Detect which cell encompasses the target text, then output its (x, y) center coordinate. 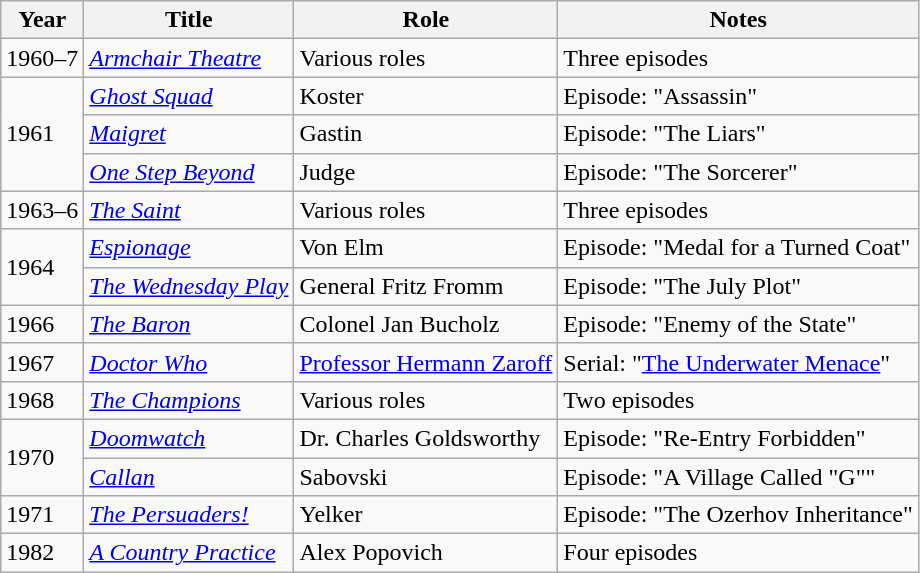
Episode: "The July Plot" (738, 286)
Maigret (189, 134)
Year (42, 20)
Doomwatch (189, 438)
1970 (42, 457)
Koster (426, 96)
Episode: "The Liars" (738, 134)
Role (426, 20)
The Baron (189, 324)
1960–7 (42, 58)
Two episodes (738, 400)
1982 (42, 553)
Ghost Squad (189, 96)
Episode: "A Village Called "G"" (738, 477)
Sabovski (426, 477)
The Wednesday Play (189, 286)
1964 (42, 267)
Callan (189, 477)
Notes (738, 20)
The Champions (189, 400)
Episode: "Re-Entry Forbidden" (738, 438)
Alex Popovich (426, 553)
Title (189, 20)
Doctor Who (189, 362)
Episode: "Enemy of the State" (738, 324)
The Persuaders! (189, 515)
1966 (42, 324)
1963–6 (42, 210)
Colonel Jan Bucholz (426, 324)
Judge (426, 172)
One Step Beyond (189, 172)
1967 (42, 362)
Armchair Theatre (189, 58)
Episode: "The Sorcerer" (738, 172)
Episode: "Medal for a Turned Coat" (738, 248)
General Fritz Fromm (426, 286)
Episode: "The Ozerhov Inheritance" (738, 515)
Espionage (189, 248)
Four episodes (738, 553)
Von Elm (426, 248)
1968 (42, 400)
Gastin (426, 134)
Serial: "The Underwater Menace" (738, 362)
1961 (42, 134)
The Saint (189, 210)
Professor Hermann Zaroff (426, 362)
Episode: "Assassin" (738, 96)
A Country Practice (189, 553)
Yelker (426, 515)
1971 (42, 515)
Dr. Charles Goldsworthy (426, 438)
